Return the (x, y) coordinate for the center point of the cell that contains the specified text.  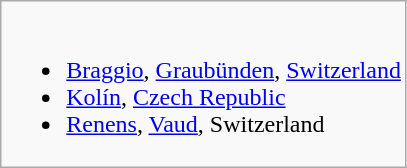
Braggio, Graubünden, Switzerland Kolín, Czech Republic Renens, Vaud, Switzerland (204, 84)
